For the text-containing cell, return its midpoint in (x, y) coordinate format. 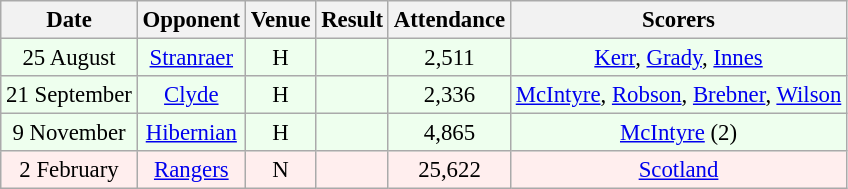
9 November (69, 133)
Stranraer (191, 58)
25,622 (449, 170)
4,865 (449, 133)
Hibernian (191, 133)
Kerr, Grady, Innes (678, 58)
25 August (69, 58)
Result (352, 20)
Rangers (191, 170)
Scotland (678, 170)
N (280, 170)
Attendance (449, 20)
2,336 (449, 95)
2,511 (449, 58)
Date (69, 20)
Venue (280, 20)
Opponent (191, 20)
McIntyre, Robson, Brebner, Wilson (678, 95)
21 September (69, 95)
Clyde (191, 95)
Scorers (678, 20)
McIntyre (2) (678, 133)
2 February (69, 170)
